From the cell containing the given text, extract its center point as (x, y) coordinate. 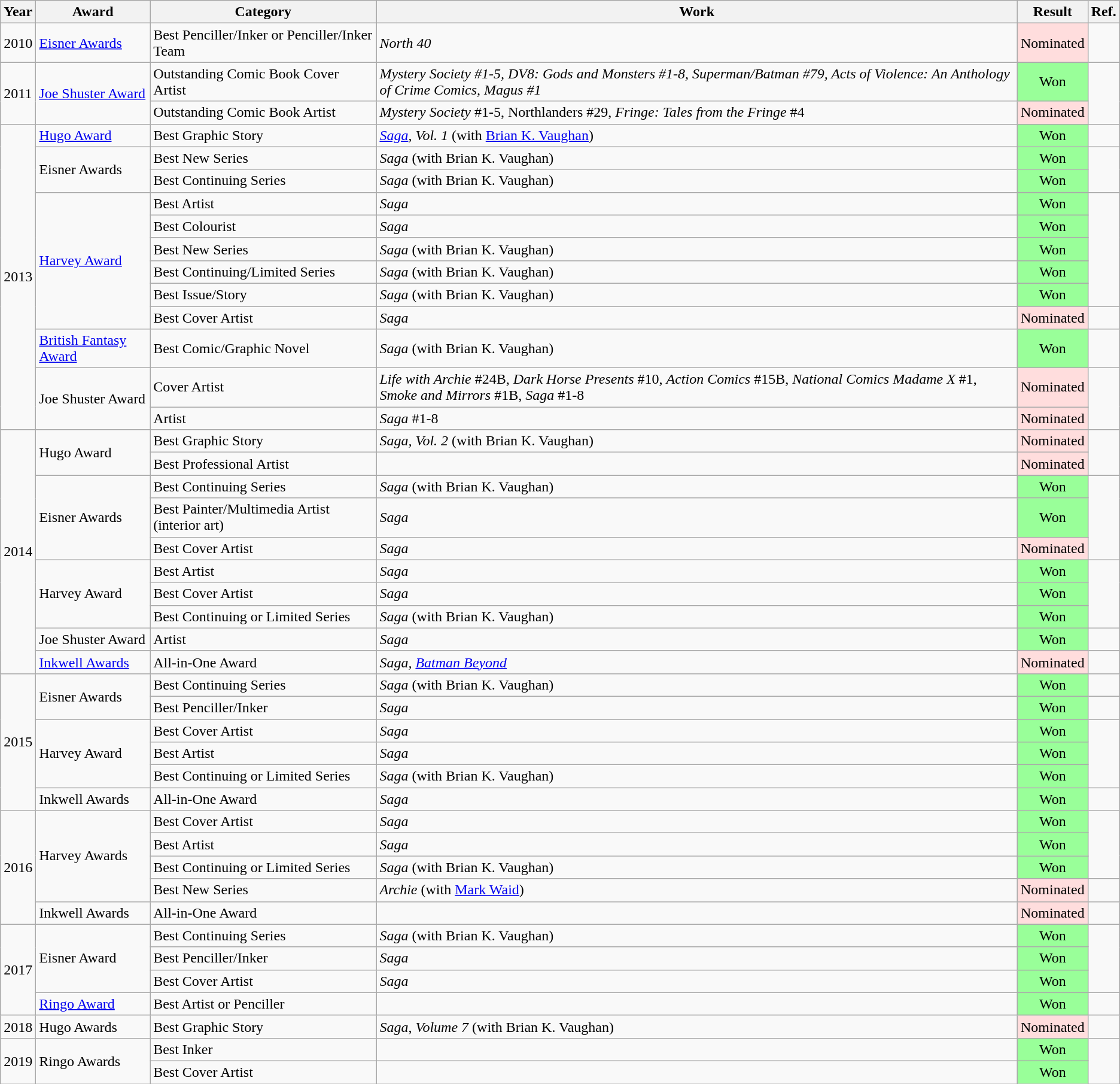
2016 (18, 867)
Outstanding Comic Book Artist (263, 113)
Best Colourist (263, 226)
2014 (18, 552)
2010 (18, 43)
Saga, Volume 7 (with Brian K. Vaughan) (697, 1027)
Life with Archie #24B, Dark Horse Presents #10, Action Comics #15B, National Comics Madame X #1, Smoke and Mirrors #1B, Saga #1-8 (697, 388)
North 40 (697, 43)
Eisner Award (93, 958)
2018 (18, 1027)
Best Painter/Multimedia Artist (interior art) (263, 517)
Ringo Award (93, 1004)
2011 (18, 93)
Saga, Vol. 2 (with Brian K. Vaughan) (697, 441)
Best Continuing/Limited Series (263, 272)
Best Penciller/Inker or Penciller/Inker Team (263, 43)
Cover Artist (263, 388)
Best Inker (263, 1049)
Archie (with Mark Waid) (697, 890)
Ref. (1103, 12)
Year (18, 12)
Mystery Society #1-5, DV8: Gods and Monsters #1-8, Superman/Batman #79, Acts of Violence: An Anthology of Crime Comics, Magus #1 (697, 81)
Saga, Batman Beyond (697, 662)
2017 (18, 970)
Best Professional Artist (263, 464)
Best Issue/Story (263, 294)
Best Artist or Penciller (263, 1004)
British Fantasy Award (93, 348)
Ringo Awards (93, 1061)
Outstanding Comic Book Cover Artist (263, 81)
2019 (18, 1061)
Saga #1-8 (697, 418)
Saga, Vol. 1 (with Brian K. Vaughan) (697, 135)
Award (93, 12)
2013 (18, 277)
Mystery Society #1-5, Northlanders #29, Fringe: Tales from the Fringe #4 (697, 113)
Work (697, 12)
2015 (18, 742)
Best Comic/Graphic Novel (263, 348)
Category (263, 12)
Hugo Awards (93, 1027)
Result (1052, 12)
Harvey Awards (93, 856)
